Capture the cell that displays the provided text and extract its (x, y) central coordinate. 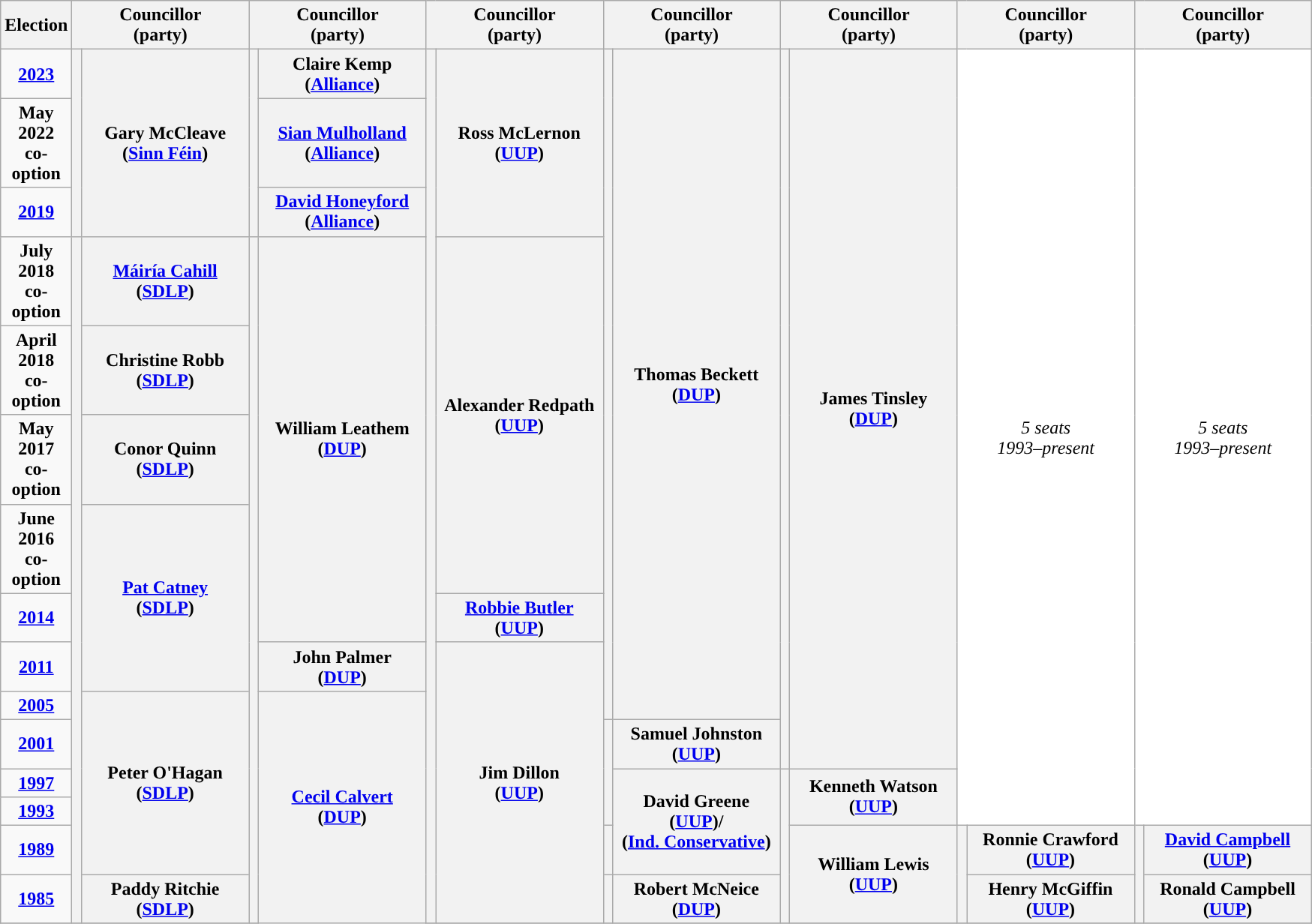
Pat Catney (SDLP) (165, 597)
James Tinsley (DUP) (874, 409)
May 2022 co-option (36, 142)
Ronald Campbell (UUP) (1228, 898)
Kenneth Watson (UUP) (874, 796)
Cecil Calvert (DUP) (342, 807)
2023 (36, 73)
John Palmer (DUP) (342, 666)
Sian Mulholland (Alliance) (342, 142)
Samuel Johnston (UUP) (697, 744)
1993 (36, 811)
Alexander Redpath (UUP) (519, 415)
2019 (36, 211)
1989 (36, 850)
Christine Robb (SDLP) (165, 370)
1985 (36, 898)
David Honeyford (Alliance) (342, 211)
Henry McGiffin (UUP) (1051, 898)
Paddy Ritchie (SDLP) (165, 898)
David Greene (UUP)/ (Ind. Conservative) (697, 820)
June 2016 co-option (36, 549)
2001 (36, 744)
Ross McLernon (UUP) (519, 142)
May 2017 co-option (36, 459)
Ronnie Crawford (UUP) (1051, 850)
Conor Quinn (SDLP) (165, 459)
July 2018 co-option (36, 280)
Claire Kemp (Alliance) (342, 73)
1997 (36, 782)
Gary McCleave (Sinn Féin) (165, 142)
Máiría Cahill (SDLP) (165, 280)
April 2018 co-option (36, 370)
Thomas Beckett (DUP) (697, 385)
William Leathem (DUP) (342, 439)
2014 (36, 618)
2011 (36, 666)
Jim Dillon (UUP) (519, 782)
Election (36, 25)
2005 (36, 705)
Peter O'Hagan (SDLP) (165, 782)
David Campbell (UUP) (1228, 850)
Robbie Butler (UUP) (519, 618)
William Lewis (UUP) (874, 874)
Robert McNeice (DUP) (697, 898)
